Scan for the cell matching the given text and deliver its (X, Y) coordinate at center. 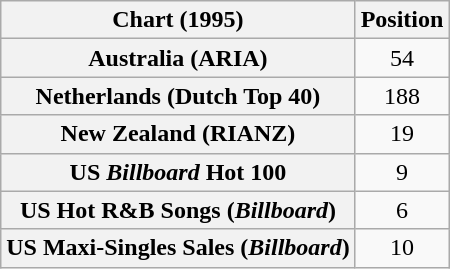
Position (402, 20)
US Hot R&B Songs (Billboard) (178, 210)
10 (402, 248)
188 (402, 96)
6 (402, 210)
US Maxi-Singles Sales (Billboard) (178, 248)
19 (402, 134)
Netherlands (Dutch Top 40) (178, 96)
US Billboard Hot 100 (178, 172)
54 (402, 58)
9 (402, 172)
New Zealand (RIANZ) (178, 134)
Australia (ARIA) (178, 58)
Chart (1995) (178, 20)
